Extract the [X, Y] coordinate from the center of the cell holding the provided text.  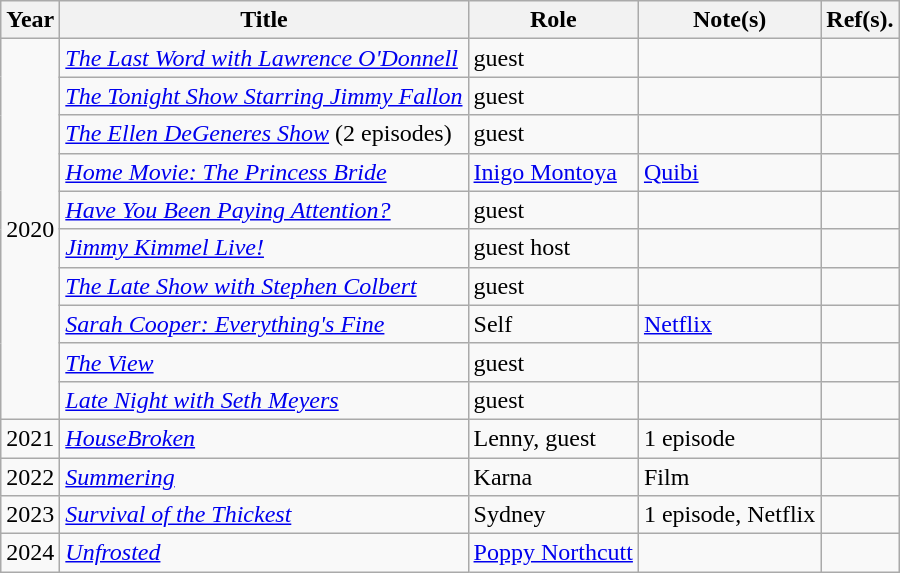
2023 [30, 515]
2024 [30, 553]
Netflix [729, 324]
Ref(s). [860, 20]
Summering [264, 477]
2020 [30, 230]
Year [30, 20]
Jimmy Kimmel Live! [264, 248]
1 episode, Netflix [729, 515]
HouseBroken [264, 438]
The Late Show with Stephen Colbert [264, 286]
Sarah Cooper: Everything's Fine [264, 324]
Survival of the Thickest [264, 515]
Role [553, 20]
Unfrosted [264, 553]
Poppy Northcutt [553, 553]
2021 [30, 438]
Home Movie: The Princess Bride [264, 172]
Title [264, 20]
Film [729, 477]
Karna [553, 477]
The Tonight Show Starring Jimmy Fallon [264, 96]
2022 [30, 477]
Quibi [729, 172]
Have You Been Paying Attention? [264, 210]
Inigo Montoya [553, 172]
Sydney [553, 515]
Lenny, guest [553, 438]
Note(s) [729, 20]
1 episode [729, 438]
The Ellen DeGeneres Show (2 episodes) [264, 134]
The Last Word with Lawrence O'Donnell [264, 58]
The View [264, 362]
Late Night with Seth Meyers [264, 400]
guest host [553, 248]
Self [553, 324]
